From the cell containing the given text, extract its center point as [X, Y] coordinate. 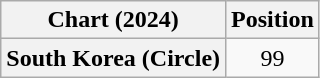
South Korea (Circle) [114, 58]
Chart (2024) [114, 20]
Position [273, 20]
99 [273, 58]
